Pinpoint the cell where the given text exists, returning its (X, Y) midpoint coordinate. 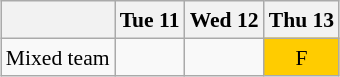
Mixed team (58, 56)
Wed 12 (224, 20)
F (302, 56)
Tue 11 (150, 20)
Thu 13 (302, 20)
